Determine the [x, y] coordinate at the center of the cell enclosing the given text.  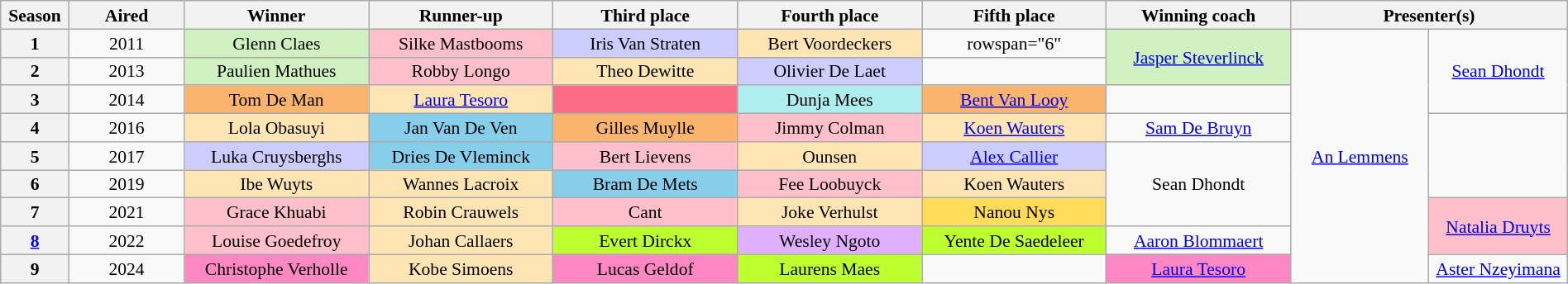
Jasper Steverlinck [1199, 57]
2014 [126, 100]
Robin Crauwels [461, 212]
Jimmy Colman [830, 128]
9 [35, 268]
Kobe Simoens [461, 268]
Wesley Ngoto [830, 240]
Natalia Druyts [1499, 226]
Alex Callier [1014, 156]
Tom De Man [276, 100]
Bram De Mets [645, 184]
Theo Dewitte [645, 71]
Jan Van De Ven [461, 128]
Winner [276, 15]
Bent Van Looy [1014, 100]
Bert Voordeckers [830, 43]
Paulien Mathues [276, 71]
2021 [126, 212]
Yente De Saedeleer [1014, 240]
Silke Mastbooms [461, 43]
Luka Cruysberghs [276, 156]
Iris Van Straten [645, 43]
2024 [126, 268]
2017 [126, 156]
Fifth place [1014, 15]
2011 [126, 43]
2 [35, 71]
Bert Lievens [645, 156]
Third place [645, 15]
2016 [126, 128]
Grace Khuabi [276, 212]
Cant [645, 212]
Aired [126, 15]
2013 [126, 71]
Glenn Claes [276, 43]
1 [35, 43]
rowspan="6" [1014, 43]
Runner-up [461, 15]
Dunja Mees [830, 100]
Lucas Geldof [645, 268]
3 [35, 100]
8 [35, 240]
Winning coach [1199, 15]
Lola Obasuyi [276, 128]
Nanou Nys [1014, 212]
4 [35, 128]
Presenter(s) [1429, 15]
Fee Loobuyck [830, 184]
Robby Longo [461, 71]
6 [35, 184]
Ounsen [830, 156]
Olivier De Laet [830, 71]
2019 [126, 184]
7 [35, 212]
Gilles Muylle [645, 128]
2022 [126, 240]
Aster Nzeyimana [1499, 268]
5 [35, 156]
Wannes Lacroix [461, 184]
Joke Verhulst [830, 212]
Sam De Bruyn [1199, 128]
Laurens Maes [830, 268]
Aaron Blommaert [1199, 240]
Christophe Verholle [276, 268]
Louise Goedefroy [276, 240]
Johan Callaers [461, 240]
Ibe Wuyts [276, 184]
Season [35, 15]
Fourth place [830, 15]
Evert Dirckx [645, 240]
An Lemmens [1360, 155]
Dries De Vleminck [461, 156]
